Return the [x, y] coordinate for the center point of the cell that contains the specified text.  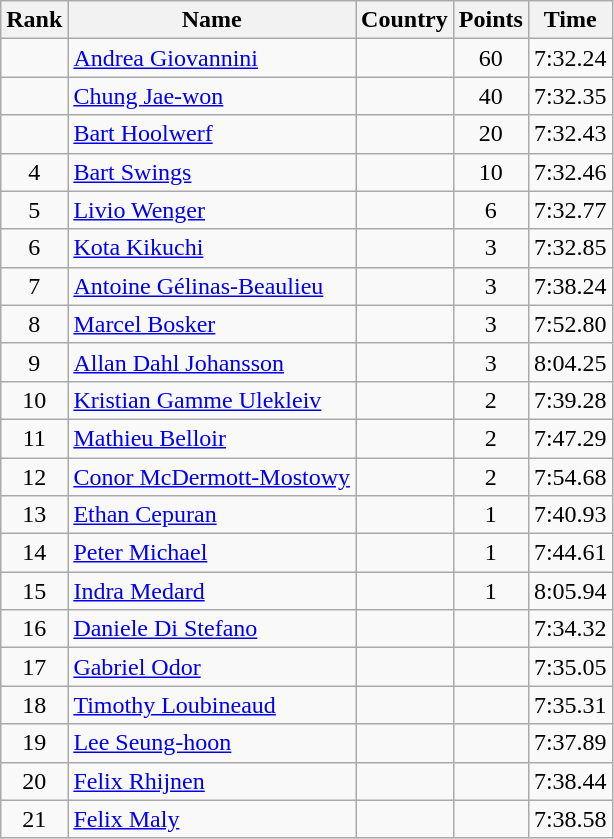
7:32.85 [570, 248]
Allan Dahl Johansson [212, 362]
Indra Medard [212, 591]
Country [405, 20]
Felix Maly [212, 819]
15 [34, 591]
Lee Seung-hoon [212, 743]
Bart Hoolwerf [212, 134]
Bart Swings [212, 172]
Timothy Loubineaud [212, 705]
7:35.05 [570, 667]
7:34.32 [570, 629]
21 [34, 819]
Points [490, 20]
7:38.24 [570, 286]
8:04.25 [570, 362]
Marcel Bosker [212, 324]
7:32.77 [570, 210]
Andrea Giovannini [212, 58]
Kristian Gamme Ulekleiv [212, 400]
12 [34, 477]
18 [34, 705]
Antoine Gélinas-Beaulieu [212, 286]
7:52.80 [570, 324]
Chung Jae-won [212, 96]
8:05.94 [570, 591]
7:39.28 [570, 400]
13 [34, 515]
Rank [34, 20]
7:32.46 [570, 172]
Conor McDermott-Mostowy [212, 477]
Livio Wenger [212, 210]
7 [34, 286]
7:47.29 [570, 438]
60 [490, 58]
4 [34, 172]
Name [212, 20]
40 [490, 96]
7:54.68 [570, 477]
Time [570, 20]
19 [34, 743]
Peter Michael [212, 553]
7:32.35 [570, 96]
Ethan Cepuran [212, 515]
Daniele Di Stefano [212, 629]
17 [34, 667]
9 [34, 362]
Mathieu Belloir [212, 438]
7:35.31 [570, 705]
Felix Rhijnen [212, 781]
7:32.24 [570, 58]
7:37.89 [570, 743]
7:38.58 [570, 819]
8 [34, 324]
Kota Kikuchi [212, 248]
Gabriel Odor [212, 667]
7:44.61 [570, 553]
7:38.44 [570, 781]
11 [34, 438]
16 [34, 629]
5 [34, 210]
7:32.43 [570, 134]
14 [34, 553]
7:40.93 [570, 515]
